Return [x, y] of the center of cell containing provided text 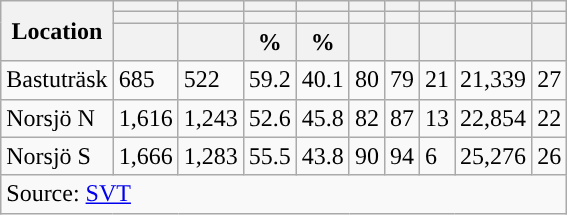
90 [366, 156]
6 [438, 156]
1,283 [210, 156]
52.6 [270, 118]
94 [402, 156]
1,666 [146, 156]
13 [438, 118]
25,276 [494, 156]
522 [210, 80]
43.8 [322, 156]
55.5 [270, 156]
22 [550, 118]
22,854 [494, 118]
685 [146, 80]
Source: SVT [284, 194]
Norsjö N [57, 118]
26 [550, 156]
79 [402, 80]
82 [366, 118]
45.8 [322, 118]
Location [57, 31]
59.2 [270, 80]
1,616 [146, 118]
40.1 [322, 80]
21,339 [494, 80]
80 [366, 80]
1,243 [210, 118]
Bastuträsk [57, 80]
87 [402, 118]
Norsjö S [57, 156]
21 [438, 80]
27 [550, 80]
